For the text-containing cell, return its midpoint in (X, Y) coordinate format. 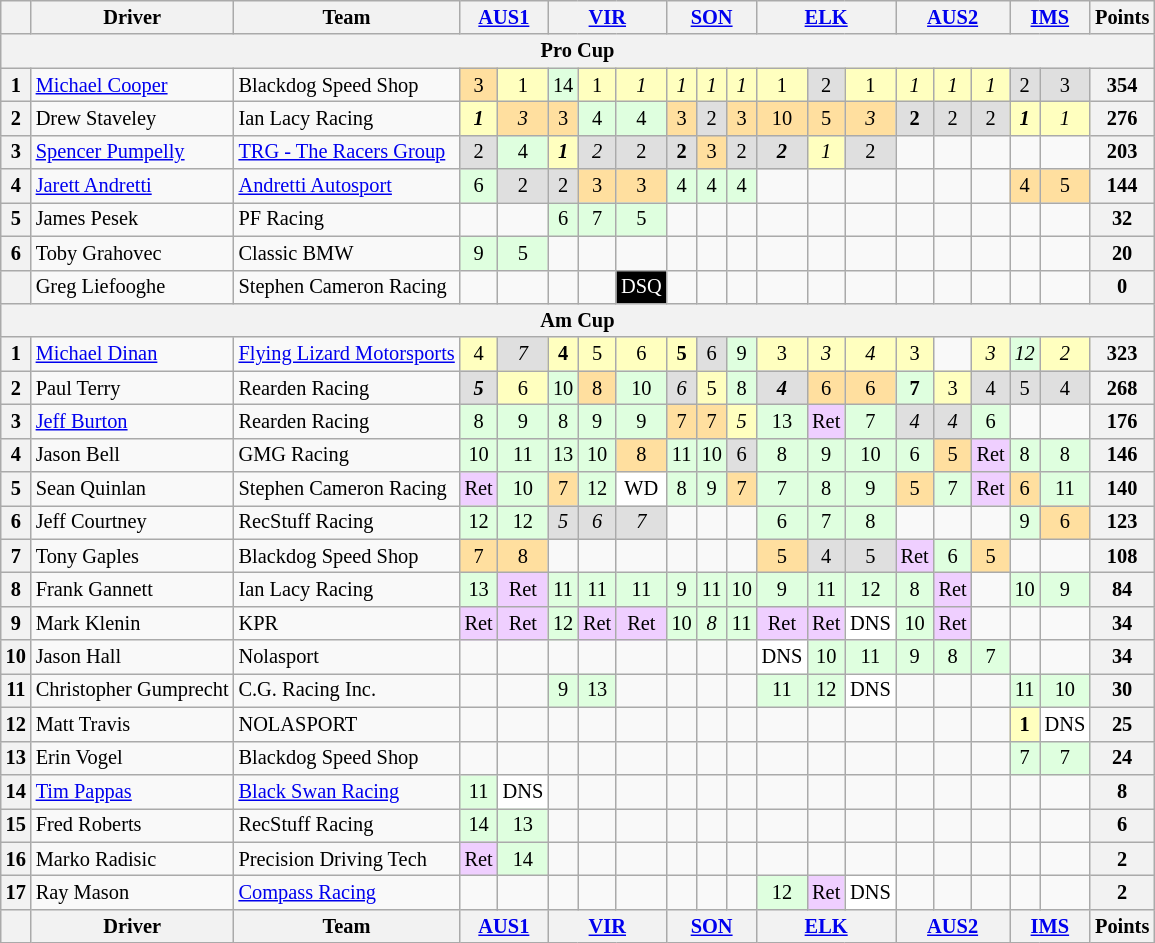
Tim Pappas (132, 791)
C.G. Racing Inc. (347, 690)
146 (1122, 455)
Sean Quinlan (132, 489)
James Pesek (132, 219)
15 (16, 825)
Erin Vogel (132, 758)
354 (1122, 85)
Nolasport (347, 657)
Matt Travis (132, 724)
30 (1122, 690)
24 (1122, 758)
108 (1122, 556)
323 (1122, 354)
Pro Cup (578, 51)
Tony Gaples (132, 556)
Jeff Burton (132, 421)
Greg Liefooghe (132, 287)
Toby Grahovec (132, 253)
Flying Lizard Motorsports (347, 354)
84 (1122, 589)
Am Cup (578, 320)
WD (641, 489)
140 (1122, 489)
TRG - The Racers Group (347, 152)
268 (1122, 388)
144 (1122, 186)
GMG Racing (347, 455)
KPR (347, 623)
123 (1122, 522)
20 (1122, 253)
16 (16, 859)
Frank Gannett (132, 589)
17 (16, 892)
203 (1122, 152)
Classic BMW (347, 253)
0 (1122, 287)
Mark Klenin (132, 623)
Marko Radisic (132, 859)
Michael Dinan (132, 354)
Fred Roberts (132, 825)
Jason Bell (132, 455)
Drew Staveley (132, 118)
Jason Hall (132, 657)
Jarett Andretti (132, 186)
Precision Driving Tech (347, 859)
PF Racing (347, 219)
Ray Mason (132, 892)
25 (1122, 724)
Andretti Autosport (347, 186)
NOLASPORT (347, 724)
32 (1122, 219)
Black Swan Racing (347, 791)
Christopher Gumprecht (132, 690)
DSQ (641, 287)
Paul Terry (132, 388)
Jeff Courtney (132, 522)
Spencer Pumpelly (132, 152)
276 (1122, 118)
Michael Cooper (132, 85)
176 (1122, 421)
Compass Racing (347, 892)
